Locate the cell with the specified text and output its [x, y] center coordinate. 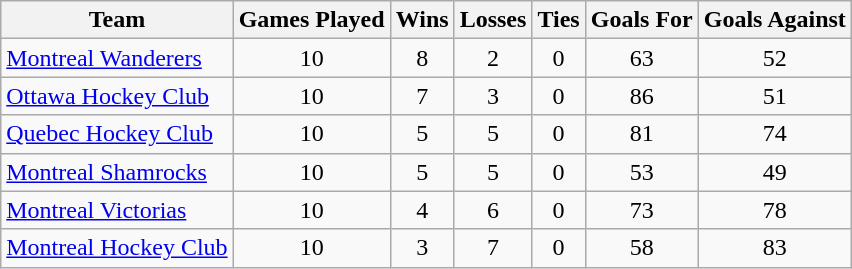
8 [422, 58]
74 [774, 134]
4 [422, 210]
6 [493, 210]
Ties [558, 20]
Montreal Wanderers [117, 58]
Losses [493, 20]
58 [642, 248]
Games Played [312, 20]
52 [774, 58]
Goals Against [774, 20]
73 [642, 210]
63 [642, 58]
Team [117, 20]
49 [774, 172]
53 [642, 172]
83 [774, 248]
Ottawa Hockey Club [117, 96]
86 [642, 96]
Quebec Hockey Club [117, 134]
Montreal Victorias [117, 210]
2 [493, 58]
Montreal Shamrocks [117, 172]
Goals For [642, 20]
Montreal Hockey Club [117, 248]
81 [642, 134]
Wins [422, 20]
78 [774, 210]
51 [774, 96]
